Locate the cell with the specified text and output its [x, y] center coordinate. 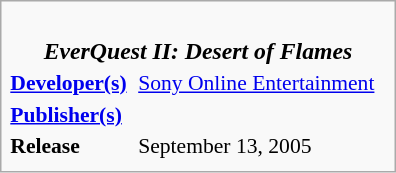
EverQuest II: Desert of Flames [198, 38]
Release [72, 146]
Developer(s) [72, 83]
Publisher(s) [72, 114]
Sony Online Entertainment [262, 83]
September 13, 2005 [262, 146]
